Pinpoint the cell where the given text exists, returning its (X, Y) midpoint coordinate. 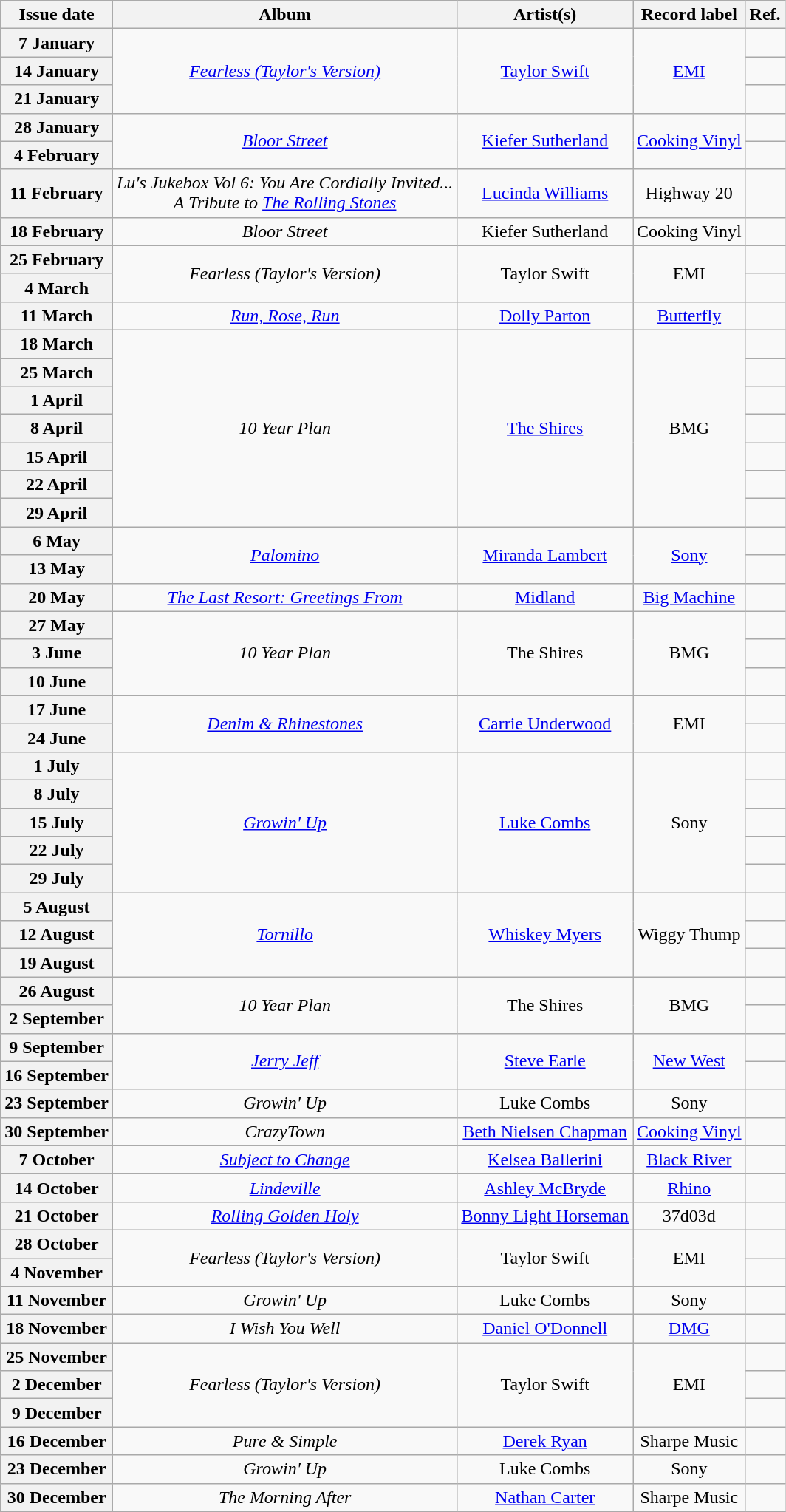
Steve Earle (545, 1061)
14 October (57, 1188)
9 December (57, 1413)
20 May (57, 597)
2 September (57, 1019)
6 May (57, 541)
Palomino (284, 555)
30 December (57, 1497)
Denim & Rhinestones (284, 723)
Lucinda Williams (545, 194)
2 December (57, 1385)
23 September (57, 1103)
I Wish You Well (284, 1329)
7 October (57, 1159)
1 July (57, 766)
Wiggy Thump (690, 935)
25 February (57, 259)
18 February (57, 231)
Derek Ryan (545, 1441)
14 January (57, 71)
Nathan Carter (545, 1497)
18 March (57, 344)
4 February (57, 155)
15 July (57, 823)
25 November (57, 1357)
Dolly Parton (545, 316)
New West (690, 1061)
DMG (690, 1329)
5 August (57, 907)
11 November (57, 1301)
30 September (57, 1131)
The Last Resort: Greetings From (284, 597)
12 August (57, 935)
7 January (57, 43)
21 October (57, 1216)
Artist(s) (545, 15)
15 April (57, 457)
Album (284, 15)
4 March (57, 287)
8 April (57, 429)
Issue date (57, 15)
17 June (57, 709)
Big Machine (690, 597)
Black River (690, 1159)
Carrie Underwood (545, 723)
37d03d (690, 1216)
Rolling Golden Holy (284, 1216)
Pure & Simple (284, 1441)
Rhino (690, 1188)
27 May (57, 625)
28 October (57, 1244)
29 April (57, 513)
Kelsea Ballerini (545, 1159)
Miranda Lambert (545, 555)
3 June (57, 653)
19 August (57, 963)
23 December (57, 1469)
Lu's Jukebox Vol 6: You Are Cordially Invited... A Tribute to The Rolling Stones (284, 194)
28 January (57, 127)
Midland (545, 597)
CrazyTown (284, 1131)
13 May (57, 569)
Ref. (765, 15)
18 November (57, 1329)
21 January (57, 99)
Tornillo (284, 935)
Record label (690, 15)
4 November (57, 1272)
9 September (57, 1047)
16 December (57, 1441)
Run, Rose, Run (284, 316)
26 August (57, 991)
Butterfly (690, 316)
22 April (57, 485)
Daniel O'Donnell (545, 1329)
Highway 20 (690, 194)
The Morning After (284, 1497)
Subject to Change (284, 1159)
25 March (57, 372)
1 April (57, 401)
11 March (57, 316)
11 February (57, 194)
Bonny Light Horseman (545, 1216)
Whiskey Myers (545, 935)
Ashley McBryde (545, 1188)
8 July (57, 794)
24 June (57, 738)
10 June (57, 681)
Beth Nielsen Chapman (545, 1131)
22 July (57, 851)
16 September (57, 1075)
29 July (57, 879)
Lindeville (284, 1188)
Jerry Jeff (284, 1061)
